Detect which cell encompasses the target text, then output its (x, y) center coordinate. 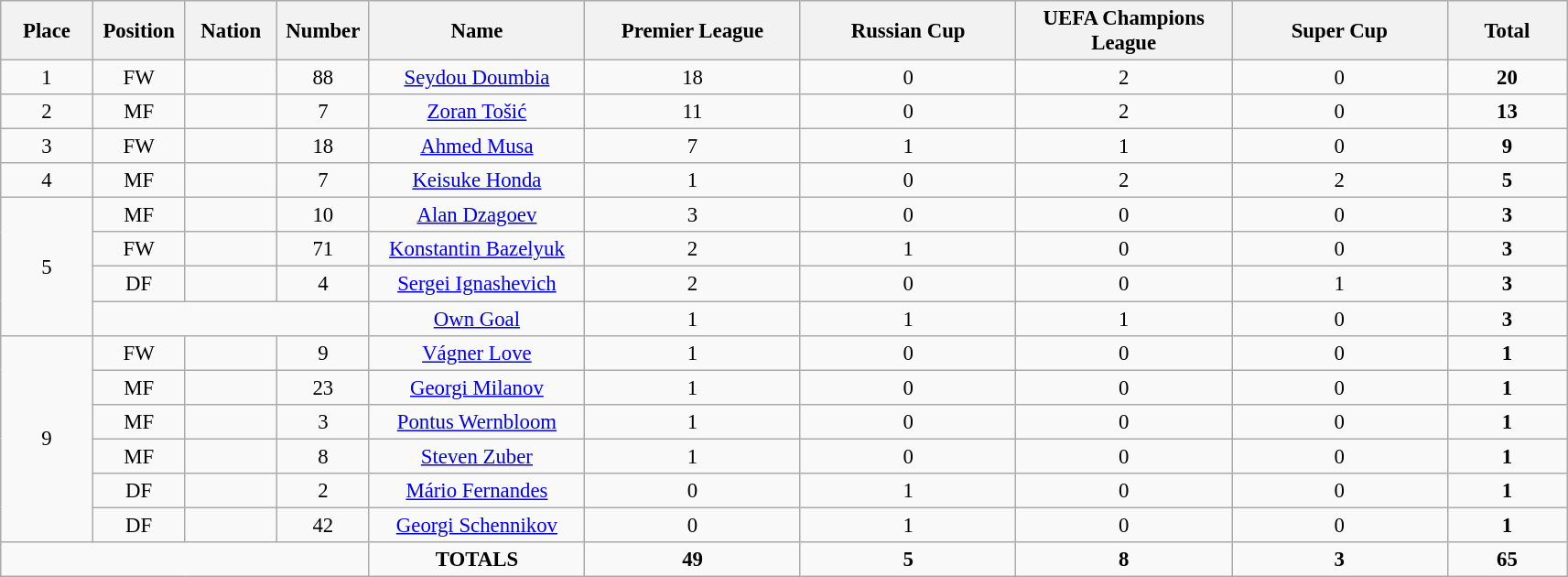
49 (693, 560)
Nation (231, 31)
11 (693, 112)
Sergei Ignashevich (477, 284)
Alan Dzagoev (477, 215)
Name (477, 31)
Konstantin Bazelyuk (477, 250)
Mário Fernandes (477, 491)
42 (324, 525)
Number (324, 31)
TOTALS (477, 560)
Premier League (693, 31)
Georgi Schennikov (477, 525)
65 (1507, 560)
Keisuke Honda (477, 180)
71 (324, 250)
Seydou Doumbia (477, 78)
88 (324, 78)
Vágner Love (477, 353)
Georgi Milanov (477, 387)
Zoran Tošić (477, 112)
Super Cup (1340, 31)
Total (1507, 31)
23 (324, 387)
Position (139, 31)
Steven Zuber (477, 456)
Ahmed Musa (477, 147)
UEFA Champions League (1124, 31)
Place (48, 31)
Pontus Wernbloom (477, 421)
20 (1507, 78)
10 (324, 215)
Own Goal (477, 319)
Russian Cup (908, 31)
13 (1507, 112)
